Detect which cell encompasses the target text, then output its [x, y] center coordinate. 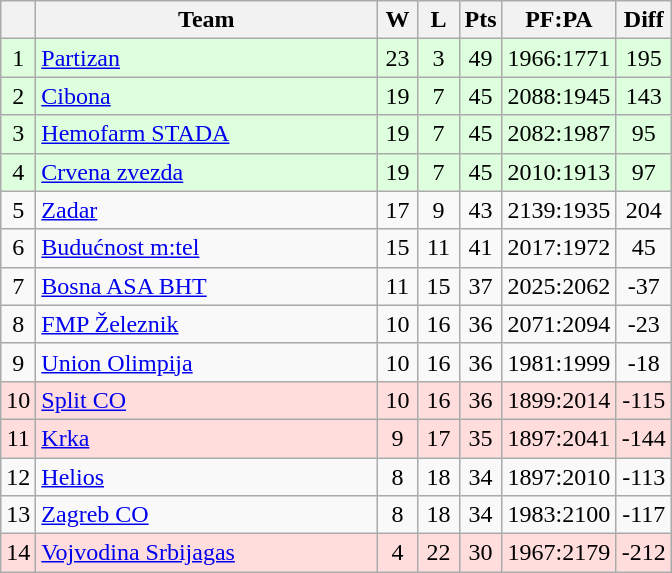
5 [18, 210]
97 [644, 172]
-18 [644, 362]
Vojvodina Srbijagas [206, 553]
Cibona [206, 96]
2025:2062 [559, 286]
-113 [644, 477]
1981:1999 [559, 362]
PF:PA [559, 20]
Pts [480, 20]
204 [644, 210]
Crvena zvezda [206, 172]
23 [398, 58]
-23 [644, 324]
6 [18, 248]
49 [480, 58]
-37 [644, 286]
12 [18, 477]
143 [644, 96]
Hemofarm STADA [206, 134]
30 [480, 553]
-117 [644, 515]
2017:1972 [559, 248]
35 [480, 438]
-212 [644, 553]
1897:2010 [559, 477]
13 [18, 515]
Bosna ASA BHT [206, 286]
2082:1987 [559, 134]
1899:2014 [559, 400]
2010:1913 [559, 172]
Helios [206, 477]
1 [18, 58]
2071:2094 [559, 324]
14 [18, 553]
22 [438, 553]
W [398, 20]
Diff [644, 20]
Partizan [206, 58]
1966:1771 [559, 58]
1897:2041 [559, 438]
2088:1945 [559, 96]
Zadar [206, 210]
L [438, 20]
1983:2100 [559, 515]
Split CO [206, 400]
FMP Železnik [206, 324]
Budućnost m:tel [206, 248]
-144 [644, 438]
195 [644, 58]
Zagreb CO [206, 515]
1967:2179 [559, 553]
Krka [206, 438]
37 [480, 286]
43 [480, 210]
41 [480, 248]
95 [644, 134]
2 [18, 96]
-115 [644, 400]
Union Olimpija [206, 362]
Team [206, 20]
2139:1935 [559, 210]
